Output the [X, Y] coordinate of the center of the cell containing the given text.  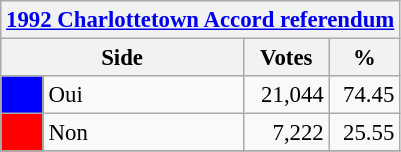
74.45 [364, 95]
Oui [143, 95]
1992 Charlottetown Accord referendum [200, 20]
21,044 [286, 95]
Non [143, 133]
Votes [286, 58]
Side [122, 58]
25.55 [364, 133]
% [364, 58]
7,222 [286, 133]
